Detect which cell encompasses the target text, then output its (x, y) center coordinate. 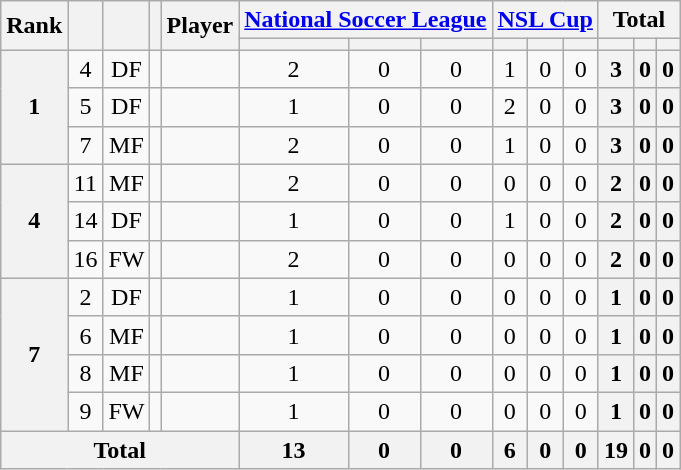
19 (616, 449)
Player (200, 26)
8 (86, 373)
Rank (34, 26)
9 (86, 411)
NSL Cup (545, 20)
16 (86, 259)
5 (86, 107)
11 (86, 183)
14 (86, 221)
National Soccer League (366, 20)
13 (294, 449)
